For the text-containing cell, return its midpoint in (X, Y) coordinate format. 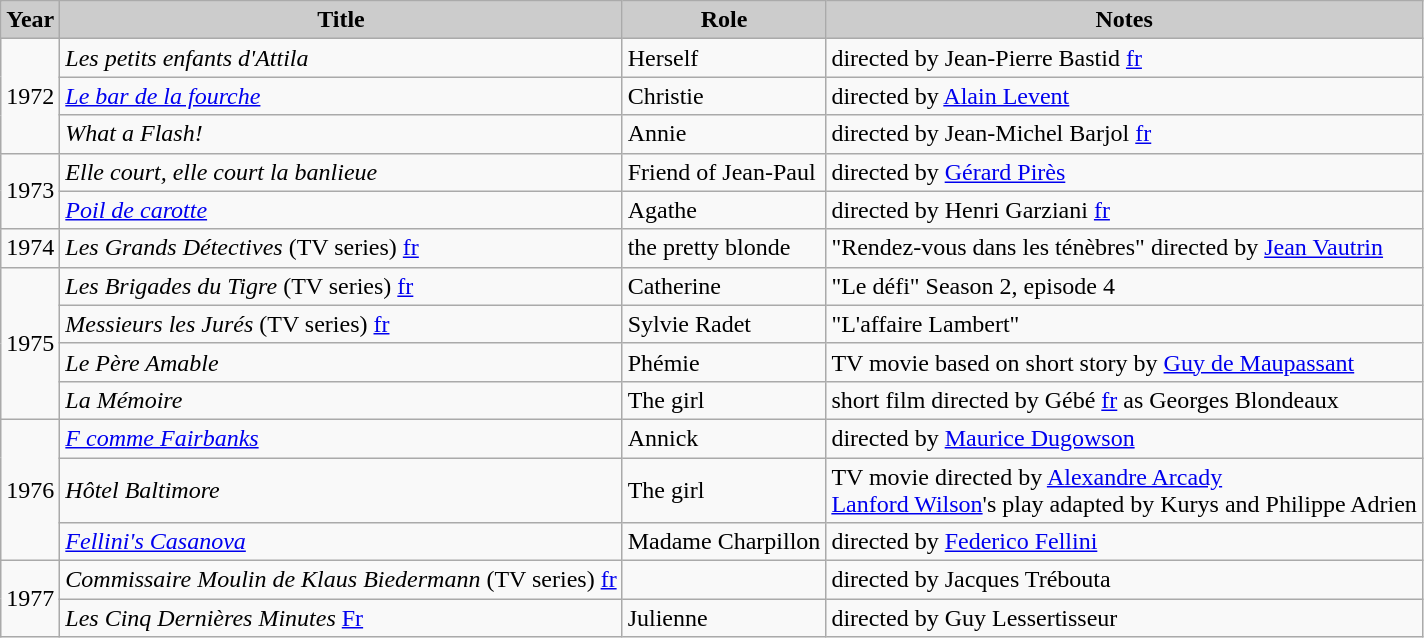
La Mémoire (341, 400)
1974 (30, 248)
Les Brigades du Tigre (TV series) fr (341, 286)
directed by Maurice Dugowson (1124, 438)
TV movie based on short story by Guy de Maupassant (1124, 362)
Elle court, elle court la banlieue (341, 172)
"L'affaire Lambert" (1124, 324)
"Le défi" Season 2, episode 4 (1124, 286)
1976 (30, 490)
Friend of Jean-Paul (724, 172)
short film directed by Gébé fr as Georges Blondeaux (1124, 400)
Catherine (724, 286)
Agathe (724, 210)
directed by Federico Fellini (1124, 542)
Phémie (724, 362)
Annie (724, 134)
1975 (30, 343)
Commissaire Moulin de Klaus Biedermann (TV series) fr (341, 580)
directed by Henri Garziani fr (1124, 210)
Les petits enfants d'Attila (341, 58)
Les Grands Détectives (TV series) fr (341, 248)
Christie (724, 96)
F comme Fairbanks (341, 438)
Messieurs les Jurés (TV series) fr (341, 324)
Fellini's Casanova (341, 542)
Julienne (724, 618)
Le bar de la fourche (341, 96)
directed by Guy Lessertisseur (1124, 618)
Notes (1124, 20)
directed by Jacques Trébouta (1124, 580)
Annick (724, 438)
1973 (30, 191)
1972 (30, 96)
directed by Gérard Pirès (1124, 172)
Poil de carotte (341, 210)
Title (341, 20)
Le Père Amable (341, 362)
directed by Alain Levent (1124, 96)
Madame Charpillon (724, 542)
TV movie directed by Alexandre ArcadyLanford Wilson's play adapted by Kurys and Philippe Adrien (1124, 490)
1977 (30, 599)
directed by Jean-Pierre Bastid fr (1124, 58)
What a Flash! (341, 134)
"Rendez-vous dans les ténèbres" directed by Jean Vautrin (1124, 248)
Les Cinq Dernières Minutes Fr (341, 618)
Hôtel Baltimore (341, 490)
Role (724, 20)
directed by Jean-Michel Barjol fr (1124, 134)
Sylvie Radet (724, 324)
Year (30, 20)
Herself (724, 58)
the pretty blonde (724, 248)
